Return (X, Y) of the center of cell containing provided text 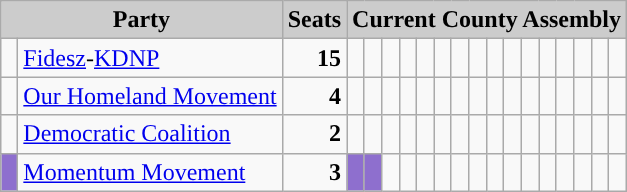
4 (314, 96)
Our Homeland Movement (150, 96)
Seats (314, 20)
15 (314, 58)
Current County Assembly (487, 20)
Momentum Movement (150, 172)
Party (142, 20)
2 (314, 134)
Fidesz-KDNP (150, 58)
Democratic Coalition (150, 134)
3 (314, 172)
